For the text-containing cell, return its midpoint in [X, Y] coordinate format. 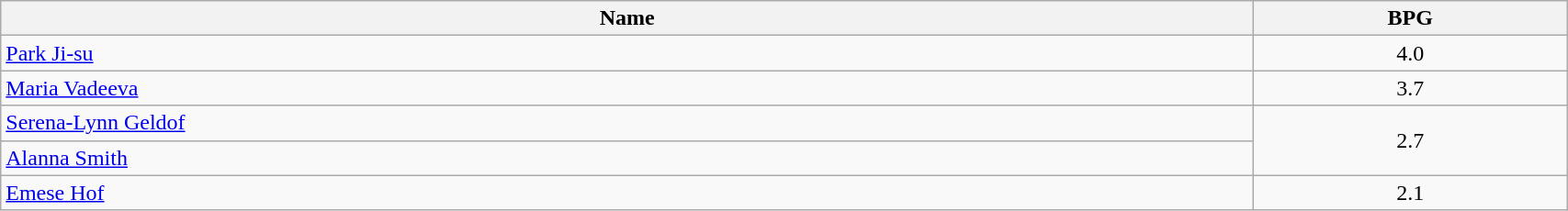
2.7 [1411, 140]
Maria Vadeeva [627, 88]
2.1 [1411, 193]
Emese Hof [627, 193]
BPG [1411, 18]
Name [627, 18]
Serena-Lynn Geldof [627, 123]
Park Ji-su [627, 53]
Alanna Smith [627, 158]
4.0 [1411, 53]
3.7 [1411, 88]
